Extract the (X, Y) coordinate from the center of the cell holding the provided text.  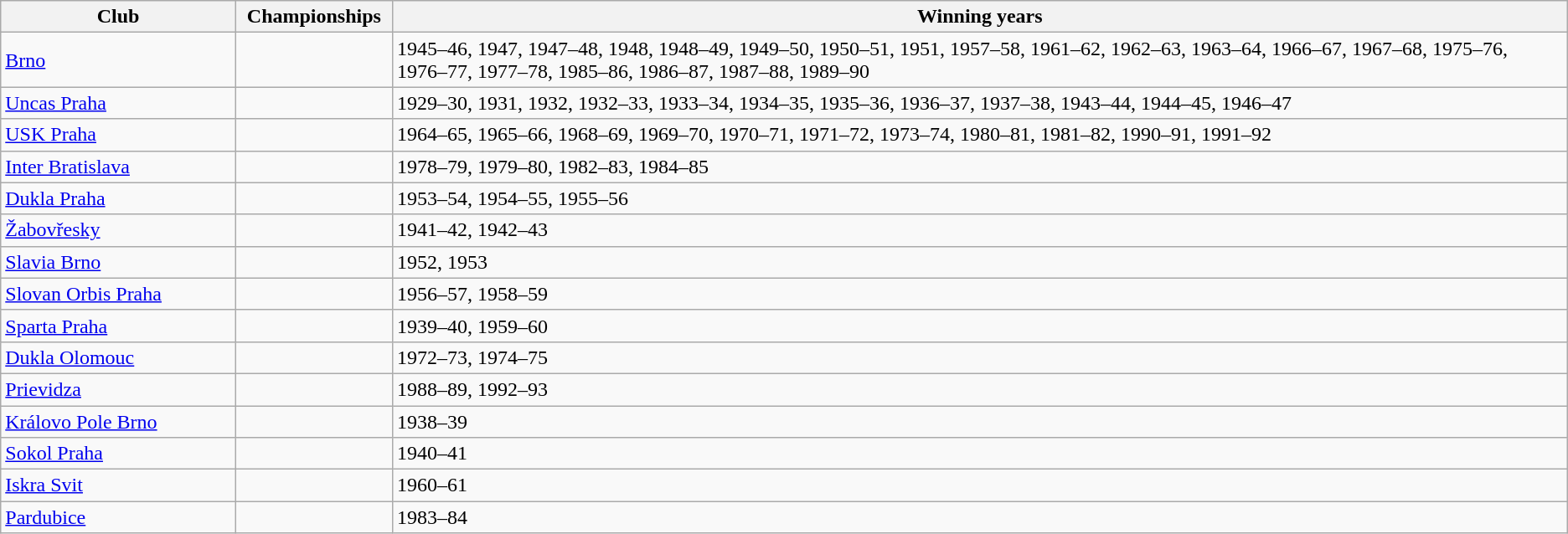
1983–84 (980, 517)
1929–30, 1931, 1932, 1932–33, 1933–34, 1934–35, 1935–36, 1936–37, 1937–38, 1943–44, 1944–45, 1946–47 (980, 103)
Dukla Olomouc (119, 357)
Žabovřesky (119, 230)
Královo Pole Brno (119, 421)
1938–39 (980, 421)
Dukla Praha (119, 198)
1953–54, 1954–55, 1955–56 (980, 198)
Championships (313, 17)
Sparta Praha (119, 326)
1978–79, 1979–80, 1982–83, 1984–85 (980, 167)
USK Praha (119, 135)
Brno (119, 60)
Pardubice (119, 517)
1956–57, 1958–59 (980, 294)
Winning years (980, 17)
1988–89, 1992–93 (980, 389)
Sokol Praha (119, 454)
Iskra Svit (119, 485)
1964–65, 1965–66, 1968–69, 1969–70, 1970–71, 1971–72, 1973–74, 1980–81, 1981–82, 1990–91, 1991–92 (980, 135)
Prievidza (119, 389)
Inter Bratislava (119, 167)
1940–41 (980, 454)
Slavia Brno (119, 262)
1960–61 (980, 485)
1941–42, 1942–43 (980, 230)
Club (119, 17)
1972–73, 1974–75 (980, 357)
Slovan Orbis Praha (119, 294)
1952, 1953 (980, 262)
Uncas Praha (119, 103)
1939–40, 1959–60 (980, 326)
